Identify which cell holds the provided text, then report its [x, y] central coordinate. 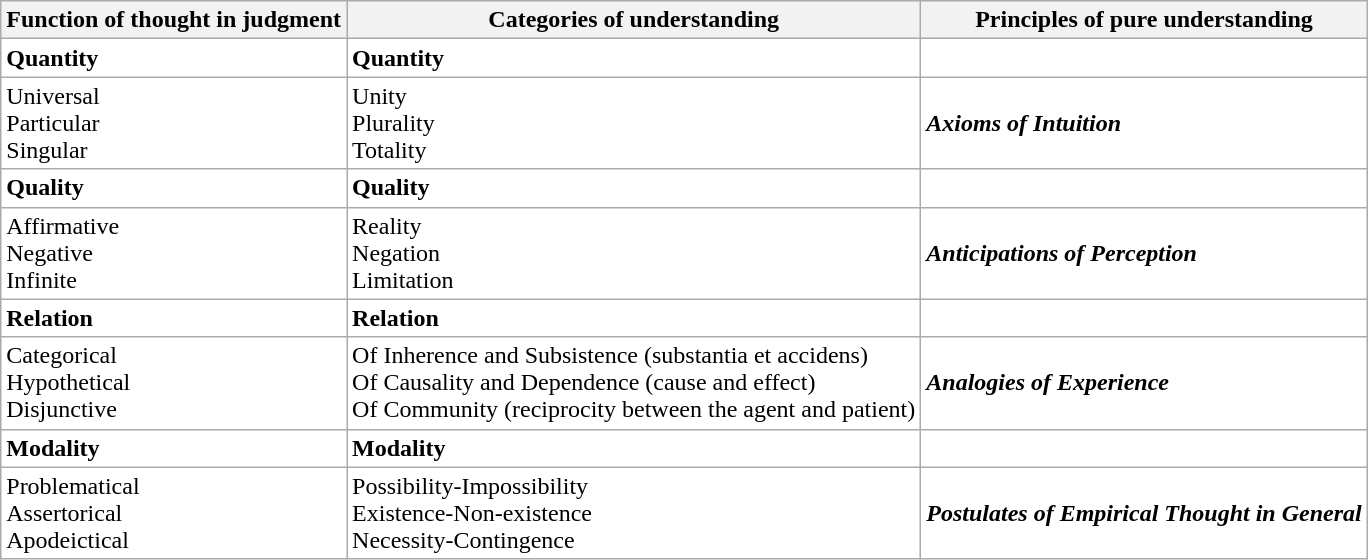
Possibility-ImpossibilityExistence-Non-existenceNecessity-Contingence [634, 513]
ProblematicalAssertoricalApodeictical [174, 513]
Categories of understanding [634, 20]
Postulates of Empirical Thought in General [1144, 513]
Analogies of Experience [1144, 383]
UnityPluralityTotality [634, 123]
AffirmativeNegativeInfinite [174, 253]
Anticipations of Perception [1144, 253]
CategoricalHypotheticalDisjunctive [174, 383]
Principles of pure understanding [1144, 20]
UniversalParticularSingular [174, 123]
Axioms of Intuition [1144, 123]
RealityNegationLimitation [634, 253]
Function of thought in judgment [174, 20]
